Provide the (X, Y) coordinate of the cell's center where the given text is located.  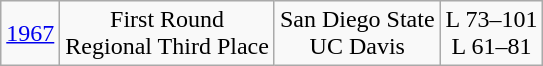
San Diego StateUC Davis (357, 34)
1967 (30, 34)
First RoundRegional Third Place (168, 34)
L 73–101L 61–81 (492, 34)
